Provide the (x, y) coordinate of the cell's center where the given text is located.  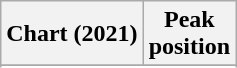
Peakposition (189, 34)
Chart (2021) (72, 34)
